Search for the cell housing the specified text and yield its (X, Y) center coordinate. 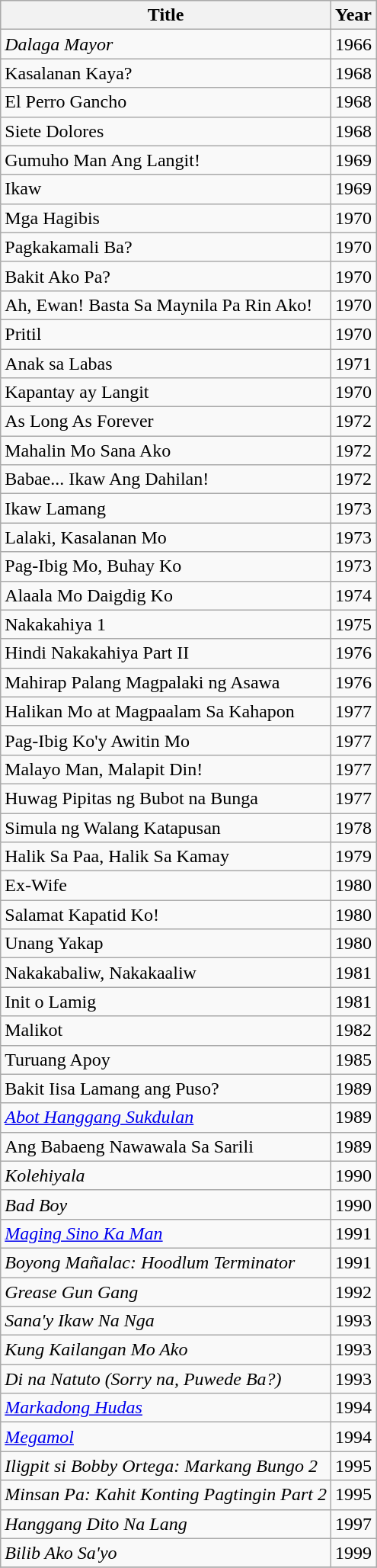
Dalaga Mayor (166, 44)
Di na Natuto (Sorry na, Puwede Ba?) (166, 1379)
Mahirap Palang Magpalaki ng Asawa (166, 682)
Pag-Ibig Ko'y Awitin Mo (166, 740)
Kapantay ay Langit (166, 393)
Grease Gun Gang (166, 1292)
Hindi Nakakahiya Part II (166, 653)
Malayo Man, Malapit Din! (166, 769)
Minsan Pa: Kahit Konting Pagtingin Part 2 (166, 1495)
Lalaki, Kasalanan Mo (166, 537)
Halik Sa Paa, Halik Sa Kamay (166, 857)
Halikan Mo at Magpaalam Sa Kahapon (166, 711)
Hanggang Dito Na Lang (166, 1524)
Abot Hanggang Sukdulan (166, 1117)
Sana'y Ikaw Na Nga (166, 1321)
Mahalin Mo Sana Ako (166, 451)
Pagkakamali Ba? (166, 247)
Ikaw Lamang (166, 508)
Bakit Iisa Lamang ang Puso? (166, 1089)
1982 (353, 1031)
Maging Sino Ka Man (166, 1233)
Gumuho Man Ang Langit! (166, 160)
Kung Kailangan Mo Ako (166, 1350)
Turuang Apoy (166, 1060)
Pritil (166, 334)
Babae... Ikaw Ang Dahilan! (166, 479)
Anak sa Labas (166, 364)
Mga Hagibis (166, 218)
Salamat Kapatid Ko! (166, 915)
Ikaw (166, 189)
Huwag Pipitas ng Bubot na Bunga (166, 798)
Ang Babaeng Nawawala Sa Sarili (166, 1146)
1992 (353, 1292)
As Long As Forever (166, 422)
Siete Dolores (166, 131)
1971 (353, 364)
Malikot (166, 1031)
Ex-Wife (166, 886)
Boyong Mañalac: Hoodlum Terminator (166, 1262)
Init o Lamig (166, 1002)
Nakakabaliw, Nakakaaliw (166, 973)
Alaala Mo Daigdig Ko (166, 595)
1966 (353, 44)
Unang Yakap (166, 944)
El Perro Gancho (166, 102)
Year (353, 15)
Title (166, 15)
1999 (353, 1553)
1979 (353, 857)
Bad Boy (166, 1204)
Bakit Ako Pa? (166, 276)
1985 (353, 1060)
Ah, Ewan! Basta Sa Maynila Pa Rin Ako! (166, 305)
Markadong Hudas (166, 1408)
Bilib Ako Sa'yo (166, 1553)
1975 (353, 624)
Nakakahiya 1 (166, 624)
Kasalanan Kaya? (166, 73)
Simula ng Walang Katapusan (166, 827)
1974 (353, 595)
Iligpit si Bobby Ortega: Markang Bungo 2 (166, 1466)
Kolehiyala (166, 1175)
1978 (353, 827)
Pag-Ibig Mo, Buhay Ko (166, 566)
1997 (353, 1524)
Megamol (166, 1437)
